Find where the given text appears and provide that cell's center as (X, Y) coordinate. 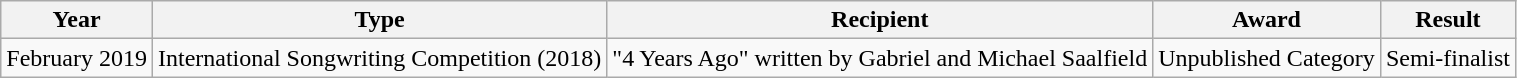
International Songwriting Competition (2018) (379, 58)
"4 Years Ago" written by Gabriel and Michael Saalfield (880, 58)
Year (77, 20)
Result (1448, 20)
Semi-finalist (1448, 58)
February 2019 (77, 58)
Award (1267, 20)
Recipient (880, 20)
Unpublished Category (1267, 58)
Type (379, 20)
